From the cell containing the given text, extract its center point as [X, Y] coordinate. 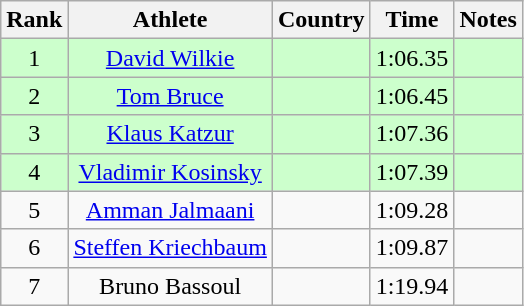
Athlete [170, 20]
1:07.39 [412, 172]
1:19.94 [412, 286]
6 [34, 248]
1:09.28 [412, 210]
5 [34, 210]
Bruno Bassoul [170, 286]
David Wilkie [170, 58]
1:06.35 [412, 58]
1:09.87 [412, 248]
3 [34, 134]
Rank [34, 20]
1:06.45 [412, 96]
Country [321, 20]
Tom Bruce [170, 96]
Time [412, 20]
Amman Jalmaani [170, 210]
Klaus Katzur [170, 134]
1 [34, 58]
1:07.36 [412, 134]
Vladimir Kosinsky [170, 172]
4 [34, 172]
Steffen Kriechbaum [170, 248]
7 [34, 286]
Notes [488, 20]
2 [34, 96]
